Locate the cell with the specified text and output its [X, Y] center coordinate. 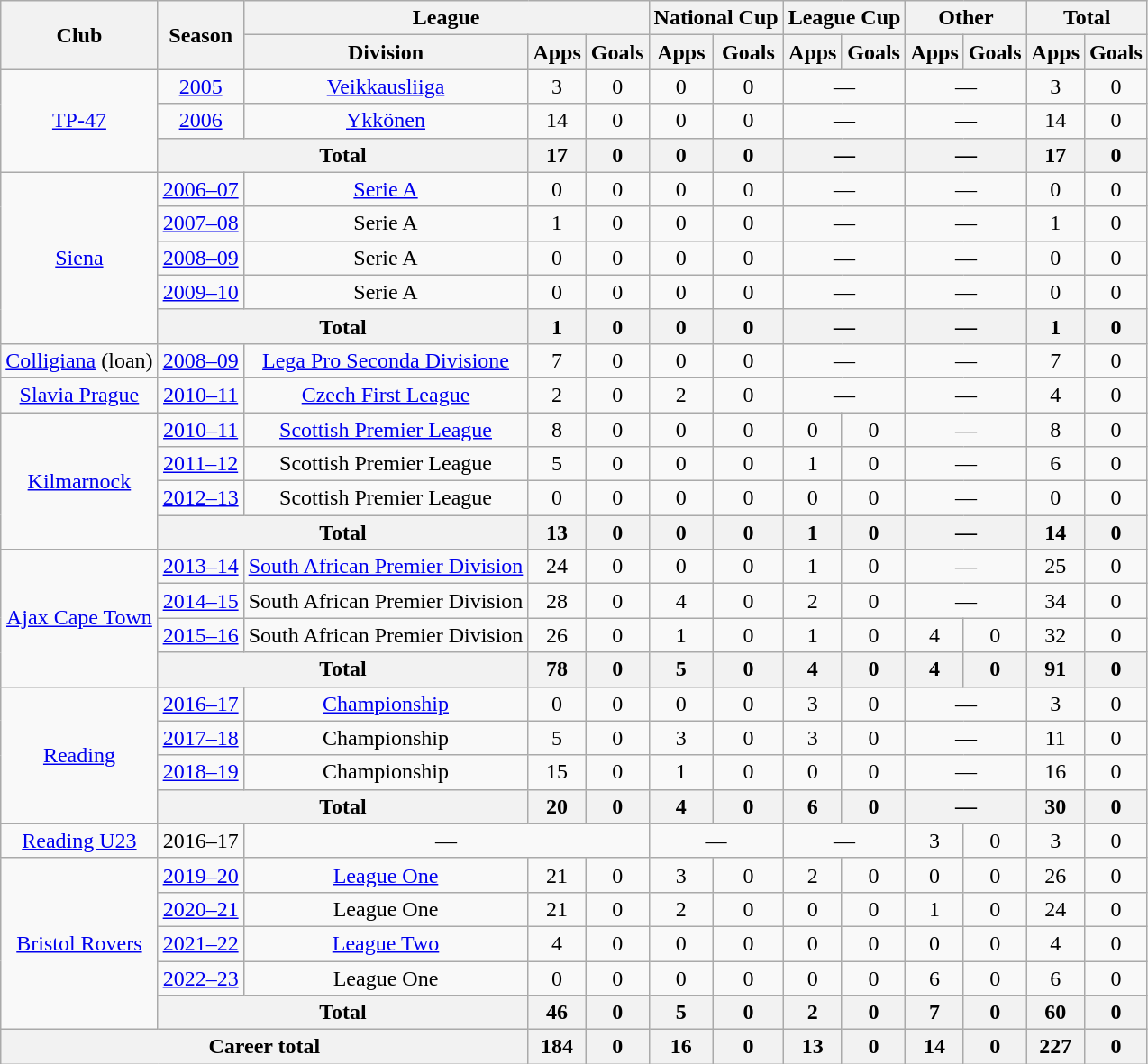
184 [557, 1047]
2012–13 [200, 498]
Czech First League [386, 395]
2009–10 [200, 292]
Ykkönen [386, 121]
2007–08 [200, 223]
32 [1055, 635]
2013–14 [200, 567]
2018–19 [200, 772]
2005 [200, 86]
Division [386, 52]
2022–23 [200, 978]
2017–18 [200, 738]
227 [1055, 1047]
Siena [79, 258]
2011–12 [200, 464]
34 [1055, 601]
2015–16 [200, 635]
Slavia Prague [79, 395]
Bristol Rovers [79, 943]
Veikkausliiga [386, 86]
League Cup [844, 18]
30 [1055, 806]
National Cup [715, 18]
46 [557, 1013]
Season [200, 35]
11 [1055, 738]
Other [966, 18]
Reading [79, 755]
League [446, 18]
25 [1055, 567]
Reading U23 [79, 841]
20 [557, 806]
Colligiana (loan) [79, 360]
2019–20 [200, 875]
2014–15 [200, 601]
Career total [265, 1047]
91 [1055, 669]
28 [557, 601]
15 [557, 772]
League Two [386, 943]
2006–07 [200, 189]
Lega Pro Seconda Divisione [386, 360]
Club [79, 35]
Kilmarnock [79, 481]
2006 [200, 121]
78 [557, 669]
2020–21 [200, 909]
TP-47 [79, 121]
2021–22 [200, 943]
60 [1055, 1013]
Ajax Cape Town [79, 618]
